Return [X, Y] of the center of cell containing provided text 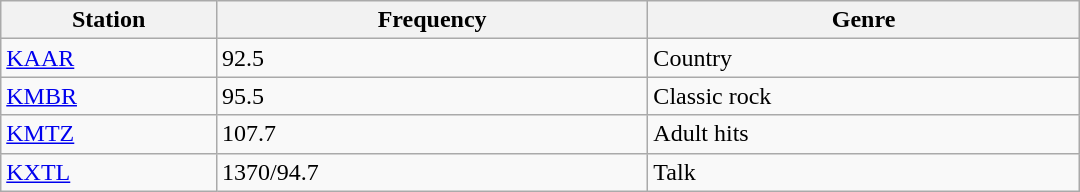
92.5 [432, 58]
Classic rock [864, 96]
Genre [864, 20]
Frequency [432, 20]
KMTZ [109, 134]
KXTL [109, 172]
107.7 [432, 134]
Country [864, 58]
95.5 [432, 96]
Adult hits [864, 134]
Talk [864, 172]
Station [109, 20]
KMBR [109, 96]
1370/94.7 [432, 172]
KAAR [109, 58]
